Locate the cell with the specified text and output its [x, y] center coordinate. 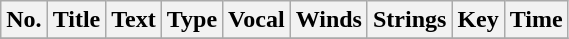
Vocal [257, 20]
Strings [409, 20]
Time [536, 20]
Type [192, 20]
Key [478, 20]
Text [134, 20]
Title [76, 20]
Winds [328, 20]
No. [24, 20]
